For the text-containing cell, return its midpoint in [X, Y] coordinate format. 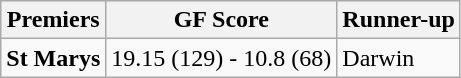
Runner-up [399, 20]
St Marys [54, 58]
GF Score [222, 20]
19.15 (129) - 10.8 (68) [222, 58]
Premiers [54, 20]
Darwin [399, 58]
